Find where the given text appears and provide that cell's center as (X, Y) coordinate. 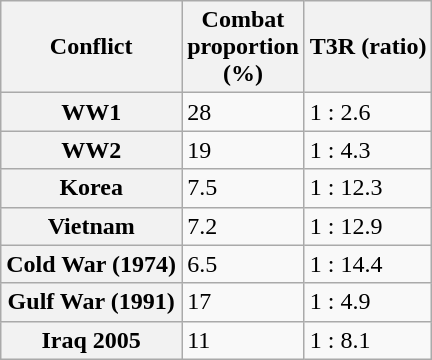
Korea (92, 188)
WW1 (92, 112)
Vietnam (92, 226)
19 (244, 150)
1 : 2.6 (368, 112)
1 : 4.3 (368, 150)
Conflict (92, 47)
1 : 14.4 (368, 264)
Gulf War (1991) (92, 302)
1 : 8.1 (368, 340)
7.2 (244, 226)
11 (244, 340)
6.5 (244, 264)
17 (244, 302)
1 : 4.9 (368, 302)
WW2 (92, 150)
1 : 12.3 (368, 188)
Combat proportion (%) (244, 47)
7.5 (244, 188)
1 : 12.9 (368, 226)
Iraq 2005 (92, 340)
28 (244, 112)
T3R (ratio) (368, 47)
Cold War (1974) (92, 264)
